Determine the [x, y] coordinate at the center of the cell enclosing the given text.  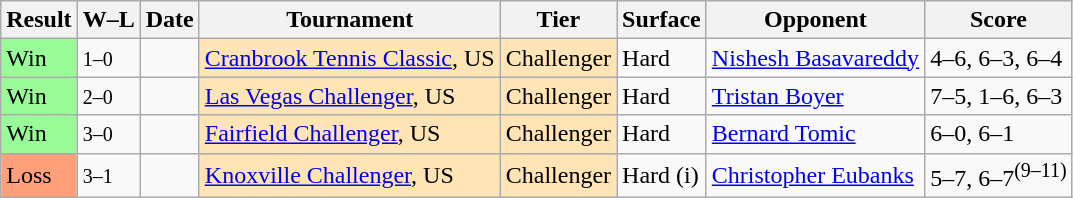
Nishesh Basavareddy [815, 58]
Result [39, 20]
5–7, 6–7(9–11) [999, 176]
Opponent [815, 20]
1–0 [108, 58]
Date [170, 20]
Knoxville Challenger, US [350, 176]
6–0, 6–1 [999, 134]
Tier [558, 20]
Hard (i) [662, 176]
Las Vegas Challenger, US [350, 96]
Tournament [350, 20]
Fairfield Challenger, US [350, 134]
7–5, 1–6, 6–3 [999, 96]
W–L [108, 20]
4–6, 6–3, 6–4 [999, 58]
Tristan Boyer [815, 96]
3–0 [108, 134]
2–0 [108, 96]
Cranbrook Tennis Classic, US [350, 58]
Bernard Tomic [815, 134]
Christopher Eubanks [815, 176]
Loss [39, 176]
3–1 [108, 176]
Surface [662, 20]
Score [999, 20]
